Identify which cell holds the provided text, then report its (X, Y) central coordinate. 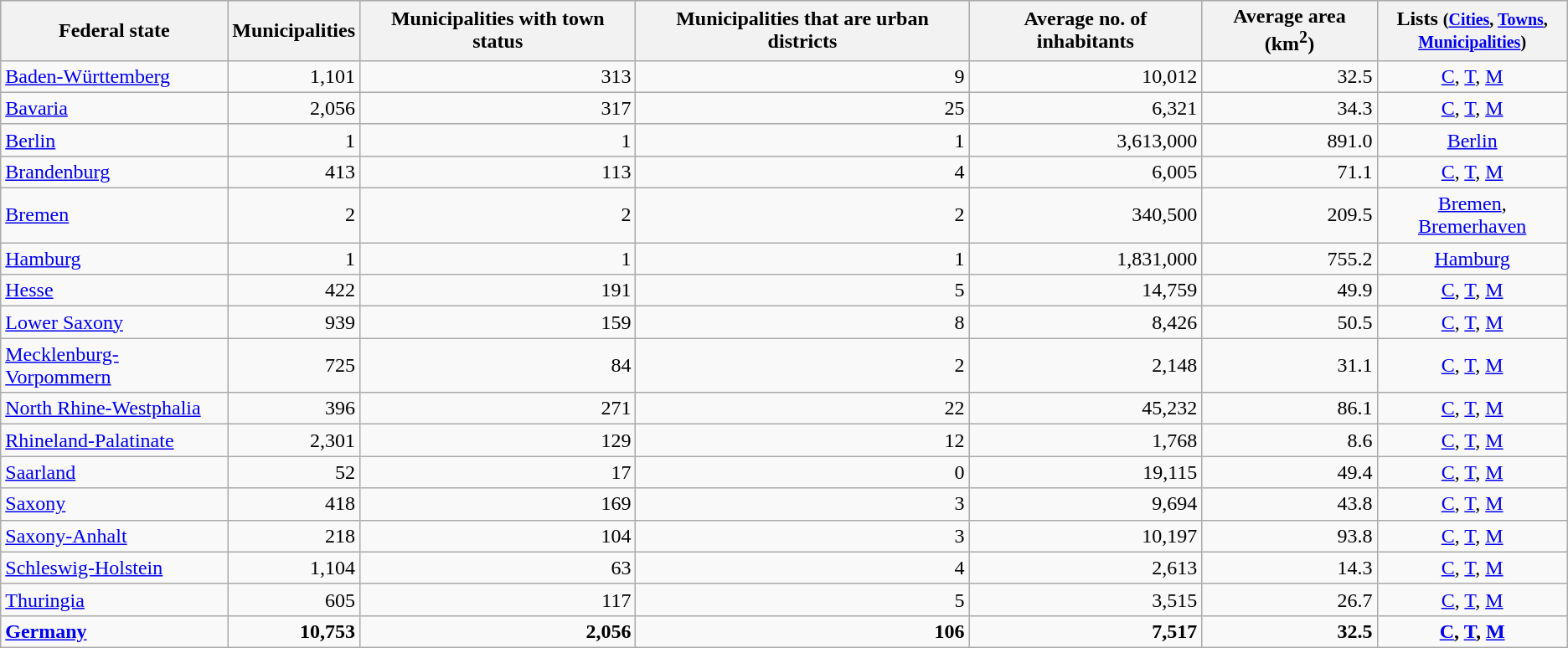
7,517 (1086, 631)
Saxony-Anhalt (114, 536)
26.7 (1290, 599)
159 (498, 322)
218 (294, 536)
3,613,000 (1086, 140)
Lists (Cities, Towns, Municipalities) (1473, 31)
9 (802, 76)
71.1 (1290, 172)
271 (498, 409)
191 (498, 291)
Brandenburg (114, 172)
6,005 (1086, 172)
14.3 (1290, 568)
725 (294, 365)
Saxony (114, 504)
10,012 (1086, 76)
Federal state (114, 31)
Bavaria (114, 108)
418 (294, 504)
1,101 (294, 76)
12 (802, 440)
Municipalities with town status (498, 31)
84 (498, 365)
17 (498, 472)
Bremen (114, 216)
45,232 (1086, 409)
2,148 (1086, 365)
2,613 (1086, 568)
113 (498, 172)
25 (802, 108)
1,831,000 (1086, 259)
413 (294, 172)
1,104 (294, 568)
106 (802, 631)
86.1 (1290, 409)
Mecklenburg-Vorpommern (114, 365)
49.9 (1290, 291)
129 (498, 440)
43.8 (1290, 504)
19,115 (1086, 472)
22 (802, 409)
Municipalities (294, 31)
Thuringia (114, 599)
Average no. of inhabitants (1086, 31)
10,753 (294, 631)
North Rhine-Westphalia (114, 409)
63 (498, 568)
939 (294, 322)
49.4 (1290, 472)
10,197 (1086, 536)
1,768 (1086, 440)
340,500 (1086, 216)
31.1 (1290, 365)
52 (294, 472)
50.5 (1290, 322)
891.0 (1290, 140)
Rhineland-Palatinate (114, 440)
0 (802, 472)
Average area (km2) (1290, 31)
Saarland (114, 472)
755.2 (1290, 259)
93.8 (1290, 536)
Schleswig-Holstein (114, 568)
Lower Saxony (114, 322)
34.3 (1290, 108)
Hesse (114, 291)
14,759 (1086, 291)
8.6 (1290, 440)
6,321 (1086, 108)
396 (294, 409)
9,694 (1086, 504)
3,515 (1086, 599)
Germany (114, 631)
605 (294, 599)
8,426 (1086, 322)
Municipalities that are urban districts (802, 31)
Baden-Württemberg (114, 76)
169 (498, 504)
104 (498, 536)
317 (498, 108)
8 (802, 322)
422 (294, 291)
313 (498, 76)
Bremen, Bremerhaven (1473, 216)
2,301 (294, 440)
209.5 (1290, 216)
117 (498, 599)
